Extract the [x, y] coordinate from the center of the cell holding the provided text.  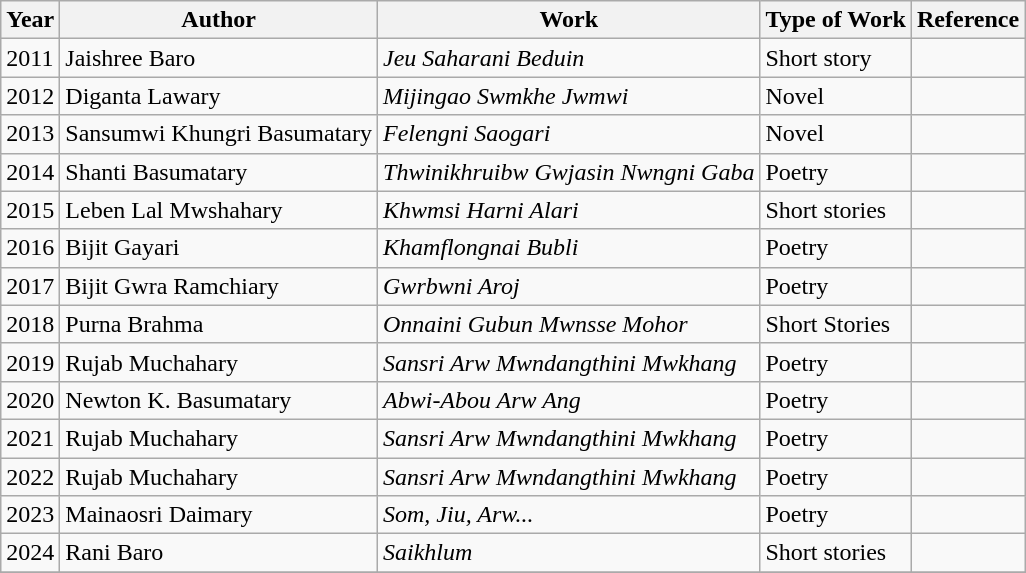
2012 [30, 96]
Year [30, 20]
Sansumwi Khungri Basumatary [219, 134]
Mijingao Swmkhe Jwmwi [569, 96]
2016 [30, 248]
Saikhlum [569, 553]
Jaishree Baro [219, 58]
Felengni Saogari [569, 134]
Onnaini Gubun Mwnsse Mohor [569, 324]
Short story [836, 58]
2023 [30, 515]
Work [569, 20]
2017 [30, 286]
Thwinikhruibw Gwjasin Nwngni Gaba [569, 172]
Bijit Gayari [219, 248]
Khwmsi Harni Alari [569, 210]
Som, Jiu, Arw... [569, 515]
2011 [30, 58]
Short Stories [836, 324]
2021 [30, 438]
Type of Work [836, 20]
2020 [30, 400]
Rani Baro [219, 553]
Bijit Gwra Ramchiary [219, 286]
Jeu Saharani Beduin [569, 58]
Gwrbwni Aroj [569, 286]
2014 [30, 172]
2013 [30, 134]
Khamflongnai Bubli [569, 248]
Purna Brahma [219, 324]
Mainaosri Daimary [219, 515]
Abwi-Abou Arw Ang [569, 400]
Leben Lal Mwshahary [219, 210]
2019 [30, 362]
2018 [30, 324]
2024 [30, 553]
Shanti Basumatary [219, 172]
2015 [30, 210]
Author [219, 20]
Newton K. Basumatary [219, 400]
Diganta Lawary [219, 96]
Reference [968, 20]
2022 [30, 477]
